Return [X, Y] of the center of cell containing provided text 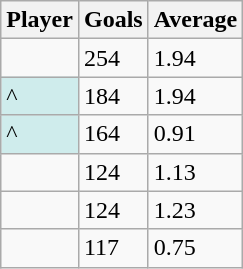
1.23 [196, 210]
Goals [113, 20]
1.13 [196, 172]
117 [113, 248]
Average [196, 20]
184 [113, 96]
0.91 [196, 134]
164 [113, 134]
0.75 [196, 248]
254 [113, 58]
Player [40, 20]
